Detect which cell encompasses the target text, then output its (X, Y) center coordinate. 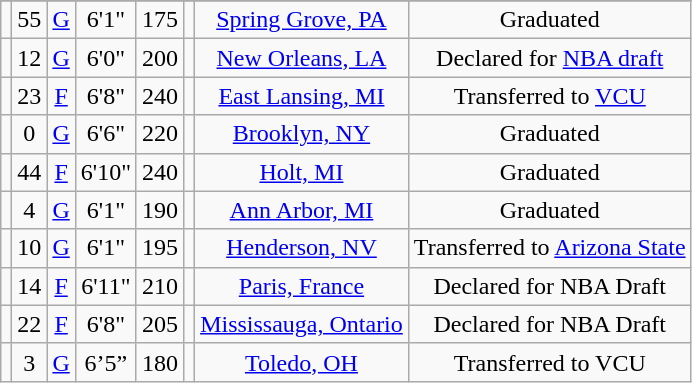
12 (30, 58)
4 (30, 210)
6'6" (106, 134)
6'10" (106, 172)
200 (160, 58)
175 (160, 20)
22 (30, 324)
Spring Grove, PA (302, 20)
210 (160, 286)
Declared for NBA draft (550, 58)
6’5” (106, 362)
55 (30, 20)
220 (160, 134)
44 (30, 172)
Holt, MI (302, 172)
Henderson, NV (302, 248)
10 (30, 248)
190 (160, 210)
Toledo, OH (302, 362)
195 (160, 248)
205 (160, 324)
Mississauga, Ontario (302, 324)
6'11" (106, 286)
East Lansing, MI (302, 96)
Paris, France (302, 286)
Ann Arbor, MI (302, 210)
New Orleans, LA (302, 58)
180 (160, 362)
Transferred to Arizona State (550, 248)
0 (30, 134)
Brooklyn, NY (302, 134)
14 (30, 286)
6'0" (106, 58)
3 (30, 362)
23 (30, 96)
